Determine the [x, y] coordinate at the center of the cell enclosing the given text.  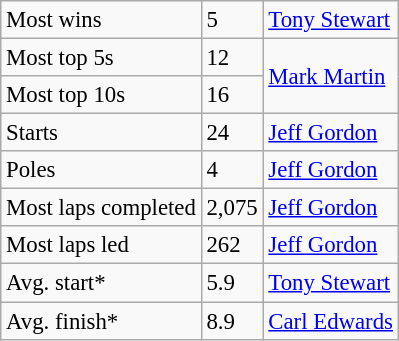
12 [232, 58]
5.9 [232, 283]
Avg. finish* [101, 321]
Carl Edwards [330, 321]
4 [232, 170]
Avg. start* [101, 283]
Starts [101, 133]
Most wins [101, 20]
Most top 10s [101, 95]
16 [232, 95]
Most laps completed [101, 208]
Most top 5s [101, 58]
Poles [101, 170]
Mark Martin [330, 76]
Most laps led [101, 245]
5 [232, 20]
8.9 [232, 321]
24 [232, 133]
262 [232, 245]
2,075 [232, 208]
